Scan for the cell matching the given text and deliver its (X, Y) coordinate at center. 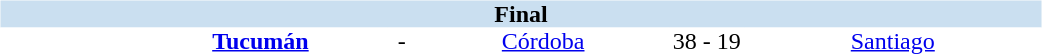
Córdoba (544, 42)
Tucumán (260, 42)
Santiago (892, 42)
38 - 19 (707, 42)
- (402, 42)
Final (520, 14)
